Return the (X, Y) coordinate for the center point of the cell that contains the specified text.  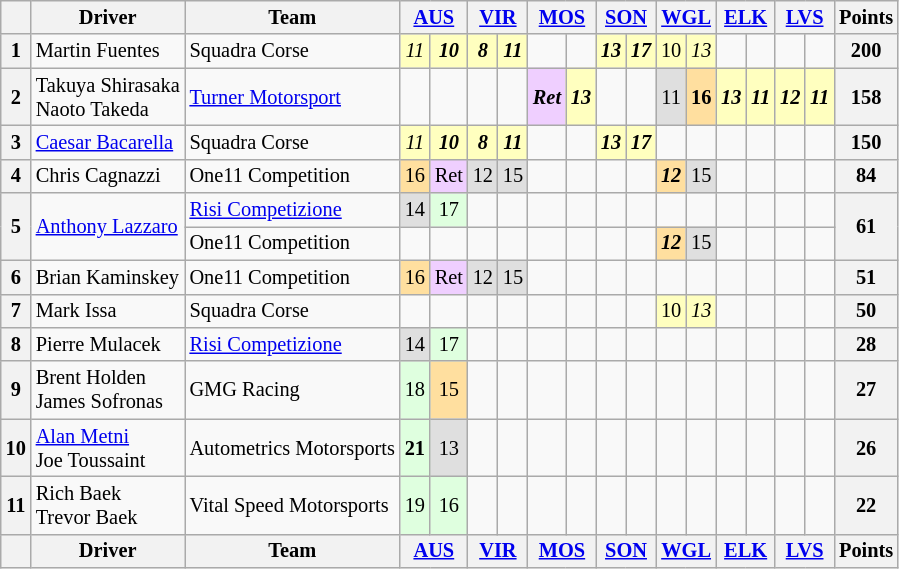
158 (866, 97)
51 (866, 277)
200 (866, 51)
9 (16, 390)
Mark Issa (108, 311)
4 (16, 176)
Vital Speed Motorsports (292, 505)
22 (866, 505)
GMG Racing (292, 390)
6 (16, 277)
28 (866, 344)
Brian Kaminskey (108, 277)
50 (866, 311)
Takuya Shirasaka Naoto Takeda (108, 97)
Brent Holden James Sofronas (108, 390)
Martin Fuentes (108, 51)
1 (16, 51)
Anthony Lazzaro (108, 226)
7 (16, 311)
Alan Metni Joe Toussaint (108, 448)
Chris Cagnazzi (108, 176)
84 (866, 176)
27 (866, 390)
Autometrics Motorsports (292, 448)
Caesar Bacarella (108, 142)
61 (866, 226)
19 (415, 505)
Rich Baek Trevor Baek (108, 505)
21 (415, 448)
5 (16, 226)
2 (16, 97)
18 (415, 390)
150 (866, 142)
Pierre Mulacek (108, 344)
Turner Motorsport (292, 97)
3 (16, 142)
26 (866, 448)
